Determine the [x, y] coordinate at the center of the cell enclosing the given text.  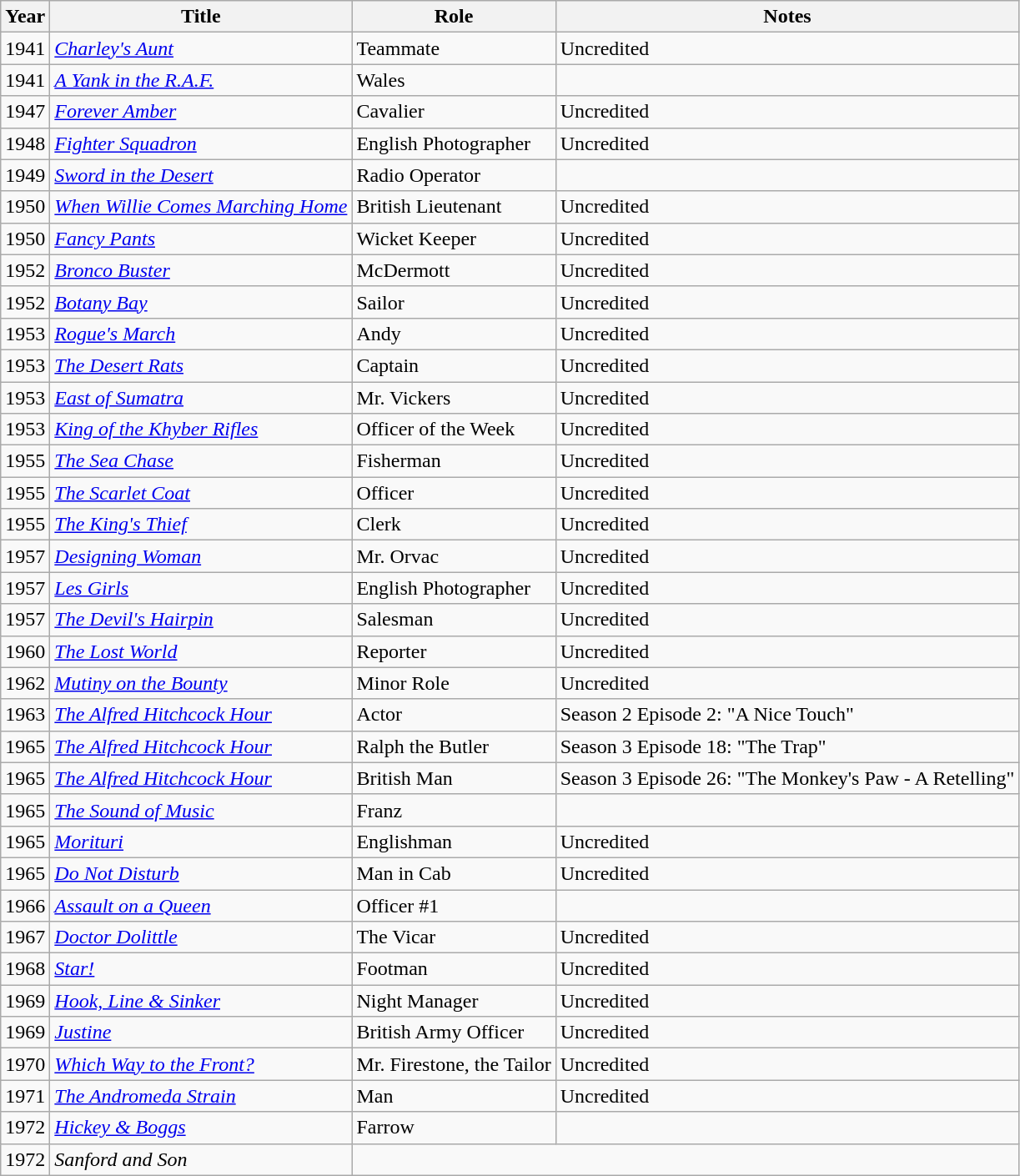
Fighter Squadron [201, 143]
The Lost World [201, 651]
Mutiny on the Bounty [201, 683]
Sailor [454, 302]
The Sound of Music [201, 810]
Reporter [454, 651]
Notes [787, 17]
Do Not Disturb [201, 873]
Forever Amber [201, 112]
Minor Role [454, 683]
British Army Officer [454, 1033]
Title [201, 17]
Charley's Aunt [201, 48]
1971 [25, 1096]
Mr. Firestone, the Tailor [454, 1064]
1947 [25, 112]
Footman [454, 969]
Season 2 Episode 2: "A Nice Touch" [787, 715]
King of the Khyber Rifles [201, 430]
The Desert Rats [201, 365]
When Willie Comes Marching Home [201, 207]
Season 3 Episode 26: "The Monkey's Paw - A Retelling" [787, 778]
Year [25, 17]
The Scarlet Coat [201, 493]
Farrow [454, 1128]
Designing Woman [201, 556]
Wicket Keeper [454, 239]
Cavalier [454, 112]
Bronco Buster [201, 270]
Rogue's March [201, 334]
1948 [25, 143]
Andy [454, 334]
British Lieutenant [454, 207]
Mr. Orvac [454, 556]
Mr. Vickers [454, 398]
Clerk [454, 525]
Franz [454, 810]
The Sea Chase [201, 461]
Night Manager [454, 1001]
The King's Thief [201, 525]
Assault on a Queen [201, 905]
McDermott [454, 270]
The Devil's Hairpin [201, 620]
Sword in the Desert [201, 175]
The Vicar [454, 937]
Ralph the Butler [454, 746]
Which Way to the Front? [201, 1064]
Man [454, 1096]
1970 [25, 1064]
1967 [25, 937]
Salesman [454, 620]
1949 [25, 175]
Star! [201, 969]
Justine [201, 1033]
Officer [454, 493]
The Andromeda Strain [201, 1096]
Officer of the Week [454, 430]
Teammate [454, 48]
Captain [454, 365]
Man in Cab [454, 873]
Actor [454, 715]
Radio Operator [454, 175]
Doctor Dolittle [201, 937]
1963 [25, 715]
Hook, Line & Sinker [201, 1001]
Fancy Pants [201, 239]
Fisherman [454, 461]
Les Girls [201, 588]
A Yank in the R.A.F. [201, 80]
East of Sumatra [201, 398]
Wales [454, 80]
1960 [25, 651]
Hickey & Boggs [201, 1128]
Englishman [454, 842]
1966 [25, 905]
Season 3 Episode 18: "The Trap" [787, 746]
British Man [454, 778]
Botany Bay [201, 302]
1968 [25, 969]
Morituri [201, 842]
1962 [25, 683]
Sanford and Son [201, 1159]
Role [454, 17]
Officer #1 [454, 905]
